For the text-containing cell, return its midpoint in (X, Y) coordinate format. 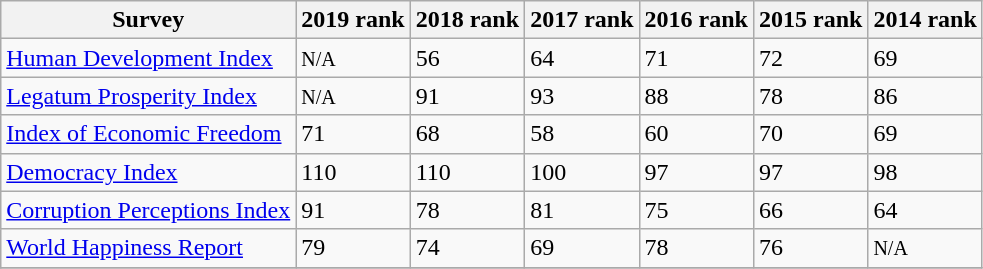
74 (467, 248)
88 (696, 96)
2014 rank (925, 20)
60 (696, 134)
2015 rank (810, 20)
Survey (148, 20)
Corruption Perceptions Index (148, 210)
68 (467, 134)
93 (582, 96)
2016 rank (696, 20)
81 (582, 210)
Index of Economic Freedom (148, 134)
66 (810, 210)
100 (582, 172)
79 (353, 248)
58 (582, 134)
World Happiness Report (148, 248)
72 (810, 58)
75 (696, 210)
Human Development Index (148, 58)
2019 rank (353, 20)
2018 rank (467, 20)
Democracy Index (148, 172)
56 (467, 58)
98 (925, 172)
86 (925, 96)
Legatum Prosperity Index (148, 96)
2017 rank (582, 20)
70 (810, 134)
76 (810, 248)
